Identify which cell holds the provided text, then report its [x, y] central coordinate. 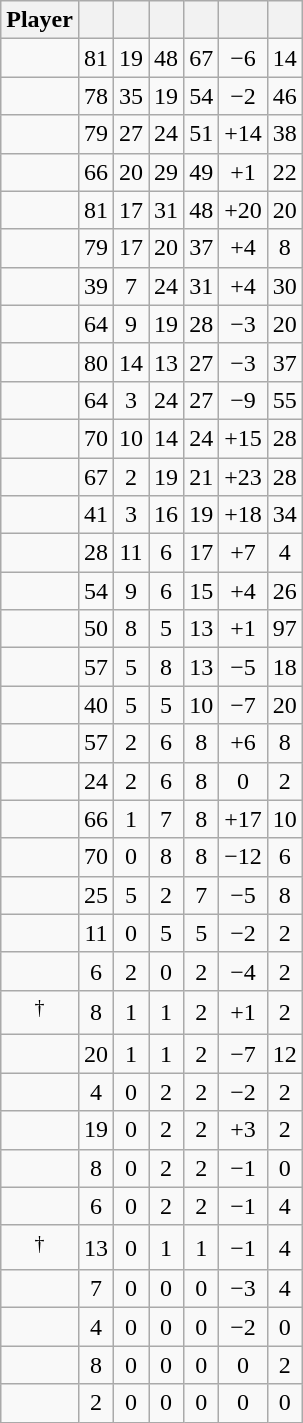
18 [284, 667]
39 [96, 286]
12 [284, 1054]
21 [202, 477]
22 [284, 172]
+23 [244, 477]
40 [96, 705]
+7 [244, 553]
26 [284, 591]
−12 [244, 857]
+6 [244, 743]
−9 [244, 400]
25 [96, 895]
−6 [244, 58]
29 [166, 172]
34 [284, 515]
55 [284, 400]
78 [96, 96]
51 [202, 134]
46 [284, 96]
+17 [244, 819]
+18 [244, 515]
16 [166, 515]
30 [284, 286]
Player [40, 20]
−4 [244, 971]
+15 [244, 438]
35 [132, 96]
15 [202, 591]
41 [96, 515]
+14 [244, 134]
38 [284, 134]
+3 [244, 1130]
50 [96, 629]
97 [284, 629]
+20 [244, 210]
49 [202, 172]
80 [96, 362]
